Provide the (X, Y) coordinate of the cell's center where the given text is located.  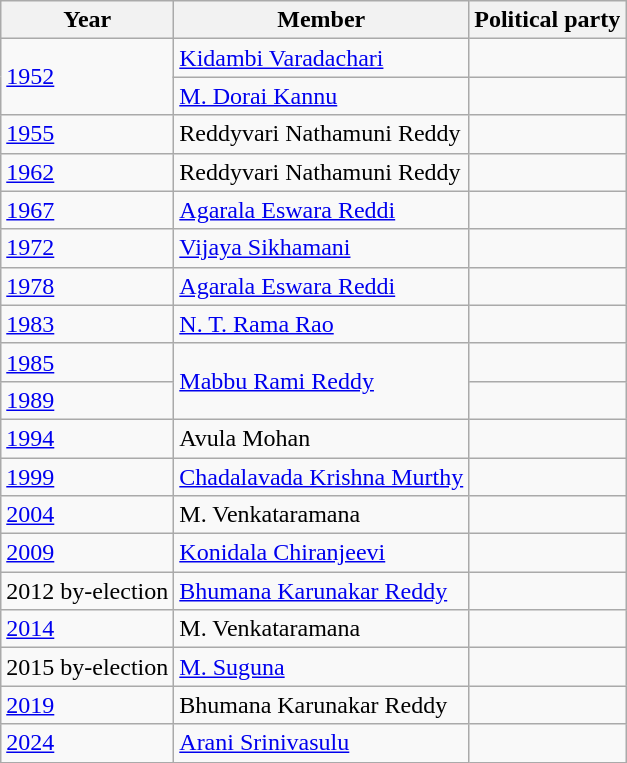
Konidala Chiranjeevi (322, 553)
1962 (88, 172)
Arani Srinivasulu (322, 743)
2009 (88, 553)
1978 (88, 286)
1994 (88, 438)
2024 (88, 743)
Avula Mohan (322, 438)
Kidambi Varadachari (322, 58)
Vijaya Sikhamani (322, 248)
1989 (88, 400)
1955 (88, 134)
2019 (88, 705)
1983 (88, 324)
N. T. Rama Rao (322, 324)
Member (322, 20)
2004 (88, 515)
1985 (88, 362)
1999 (88, 477)
1952 (88, 77)
2015 by-election (88, 667)
Year (88, 20)
Mabbu Rami Reddy (322, 381)
Political party (548, 20)
M. Dorai Kannu (322, 96)
1972 (88, 248)
1967 (88, 210)
2012 by-election (88, 591)
2014 (88, 629)
M. Suguna (322, 667)
Chadalavada Krishna Murthy (322, 477)
